Determine the (X, Y) coordinate at the center of the cell enclosing the given text.  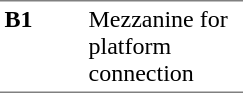
Mezzanine for platform connection (164, 46)
B1 (42, 46)
